Capture the cell that displays the provided text and extract its [x, y] central coordinate. 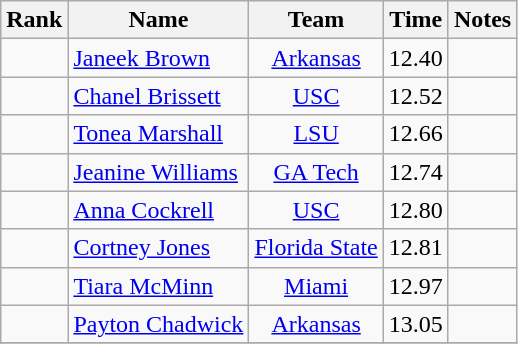
Tiara McMinn [158, 286]
12.80 [416, 210]
13.05 [416, 324]
Tonea Marshall [158, 134]
12.81 [416, 248]
Name [158, 20]
Cortney Jones [158, 248]
Jeanine Williams [158, 172]
12.74 [416, 172]
12.40 [416, 58]
Rank [34, 20]
12.52 [416, 96]
Miami [316, 286]
LSU [316, 134]
12.66 [416, 134]
GA Tech [316, 172]
Janeek Brown [158, 58]
Payton Chadwick [158, 324]
Florida State [316, 248]
Chanel Brissett [158, 96]
12.97 [416, 286]
Anna Cockrell [158, 210]
Notes [482, 20]
Team [316, 20]
Time [416, 20]
